Find where the given text appears and provide that cell's center as [x, y] coordinate. 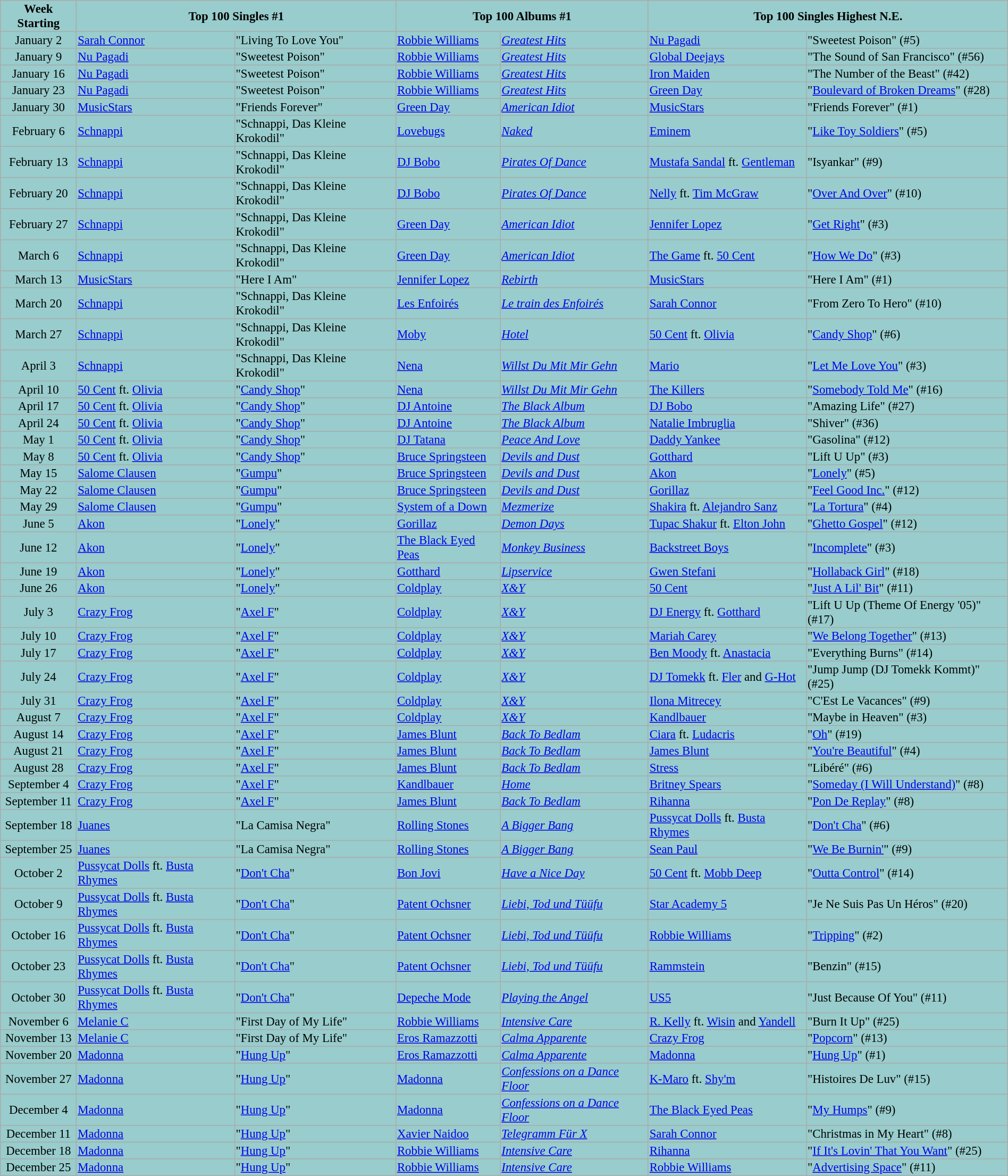
Lipservice [574, 571]
Top 100 Singles #1 [236, 16]
June 26 [38, 588]
"Hung Up" (#1) [907, 1055]
Les Enfoirés [448, 303]
K-Maro ft. Shy'm [727, 1079]
Global Deejays [727, 57]
August 14 [38, 734]
January 23 [38, 90]
"Over And Over" (#10) [907, 193]
"Candy Shop" (#6) [907, 334]
"Isyankar" (#9) [907, 162]
September 25 [38, 849]
"Outta Control" (#14) [907, 873]
"Boulevard of Broken Dreams" (#28) [907, 90]
December 25 [38, 1167]
Rammstein [727, 966]
"Incomplete" (#3) [907, 547]
DJ Tomekk ft. Fler and G-Hot [727, 677]
"Let Me Love You" (#3) [907, 365]
"Shiver" (#36) [907, 423]
Stress [727, 768]
October 16 [38, 935]
DJ Energy ft. Gotthard [727, 612]
January 16 [38, 73]
"My Humps" (#9) [907, 1110]
Gwen Stefani [727, 571]
Telegramm Für X [574, 1134]
August 28 [38, 768]
Iron Maiden [727, 73]
April 10 [38, 389]
"La Tortura" (#4) [907, 507]
December 4 [38, 1110]
October 30 [38, 997]
Eminem [727, 131]
June 12 [38, 547]
Demon Days [574, 523]
Top 100 Singles Highest N.E. [828, 16]
Daddy Yankee [727, 440]
"Here I Am" [315, 279]
Ciara ft. Ludacris [727, 734]
"Burn It Up" (#25) [907, 1021]
July 10 [38, 636]
Have a Nice Day [574, 873]
Week Starting [38, 16]
May 8 [38, 456]
November 20 [38, 1055]
"Jump Jump (DJ Tomekk Kommt)" (#25) [907, 677]
Mariah Carey [727, 636]
50 Cent [727, 588]
"Just A Lil' Bit" (#11) [907, 588]
January 2 [38, 40]
"You're Beautiful" (#4) [907, 751]
November 27 [38, 1079]
"From Zero To Hero" (#10) [907, 303]
September 18 [38, 825]
"The Number of the Beast" (#42) [907, 73]
"Like Toy Soldiers" (#5) [907, 131]
Mario [727, 365]
"Oh" (#19) [907, 734]
Depeche Mode [448, 997]
"The Sound of San Francisco" (#56) [907, 57]
November 6 [38, 1021]
Star Academy 5 [727, 904]
"Popcorn" (#13) [907, 1038]
"Friends Forever" (#1) [907, 107]
Peace And Love [574, 440]
February 20 [38, 193]
Lovebugs [448, 131]
Sean Paul [727, 849]
Natalie Imbruglia [727, 423]
May 15 [38, 473]
Xavier Naidoo [448, 1134]
June 19 [38, 571]
July 3 [38, 612]
November 13 [38, 1038]
Tupac Shakur ft. Elton John [727, 523]
October 23 [38, 966]
April 3 [38, 365]
"We Be Burnin'" (#9) [907, 849]
February 13 [38, 162]
System of a Down [448, 507]
Rebirth [574, 279]
Naked [574, 131]
December 18 [38, 1150]
Britney Spears [727, 785]
"Lift U Up (Theme Of Energy '05)" (#17) [907, 612]
The Game ft. 50 Cent [727, 255]
October 2 [38, 873]
R. Kelly ft. Wisin and Yandell [727, 1021]
September 11 [38, 801]
"Je Ne Suis Pas Un Héros" (#20) [907, 904]
"Ghetto Gospel" (#12) [907, 523]
July 17 [38, 653]
"Sweetest Poison" (#5) [907, 40]
"Amazing Life" (#27) [907, 406]
March 6 [38, 255]
"How We Do" (#3) [907, 255]
"Somebody Told Me" (#16) [907, 389]
September 4 [38, 785]
"Lift U Up" (#3) [907, 456]
Monkey Business [574, 547]
"Someday (I Will Understand)" (#8) [907, 785]
March 13 [38, 279]
Top 100 Albums #1 [522, 16]
March 27 [38, 334]
Ben Moody ft. Anastacia [727, 653]
Nelly ft. Tim McGraw [727, 193]
"Everything Burns" (#14) [907, 653]
May 1 [38, 440]
"Here I Am" (#1) [907, 279]
Shakira ft. Alejandro Sanz [727, 507]
"Histoires De Luv" (#15) [907, 1079]
"Benzin" (#15) [907, 966]
August 21 [38, 751]
Hotel [574, 334]
October 9 [38, 904]
"Gasolina" (#12) [907, 440]
"Hollaback Girl" (#18) [907, 571]
March 20 [38, 303]
US5 [727, 997]
Bon Jovi [448, 873]
August 7 [38, 718]
July 31 [38, 700]
February 6 [38, 131]
Mezmerize [574, 507]
June 5 [38, 523]
"C'Est Le Vacances" (#9) [907, 700]
January 9 [38, 57]
"Friends Forever" [315, 107]
May 22 [38, 490]
"Libéré" (#6) [907, 768]
January 30 [38, 107]
"Lonely" (#5) [907, 473]
"Pon De Replay" (#8) [907, 801]
Playing the Angel [574, 997]
"Christmas in My Heart" (#8) [907, 1134]
DJ Tatana [448, 440]
April 17 [38, 406]
April 24 [38, 423]
February 27 [38, 224]
Home [574, 785]
"Living To Love You" [315, 40]
"If It's Lovin' That You Want" (#25) [907, 1150]
"Get Right" (#3) [907, 224]
"Don't Cha" (#6) [907, 825]
"Maybe in Heaven" (#3) [907, 718]
"Just Because Of You" (#11) [907, 997]
"Advertising Space" (#11) [907, 1167]
Ilona Mitrecey [727, 700]
December 11 [38, 1134]
"Feel Good Inc." (#12) [907, 490]
Moby [448, 334]
July 24 [38, 677]
Mustafa Sandal ft. Gentleman [727, 162]
The Killers [727, 389]
Le train des Enfoirés [574, 303]
"Tripping" (#2) [907, 935]
50 Cent ft. Mobb Deep [727, 873]
"We Belong Together" (#13) [907, 636]
May 29 [38, 507]
Backstreet Boys [727, 547]
